Search for the cell housing the specified text and yield its (X, Y) center coordinate. 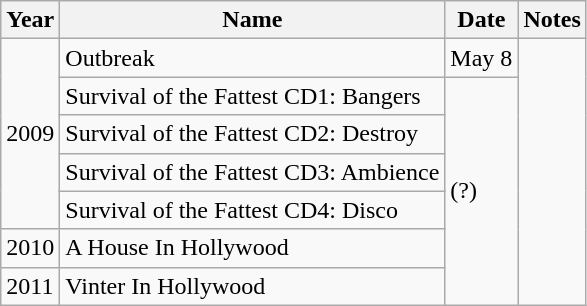
Notes (552, 20)
A House In Hollywood (252, 248)
Survival of the Fattest CD4: Disco (252, 210)
Name (252, 20)
(?) (482, 191)
Outbreak (252, 58)
2011 (30, 286)
May 8 (482, 58)
2010 (30, 248)
Date (482, 20)
Vinter In Hollywood (252, 286)
2009 (30, 134)
Survival of the Fattest CD2: Destroy (252, 134)
Year (30, 20)
Survival of the Fattest CD1: Bangers (252, 96)
Survival of the Fattest CD3: Ambience (252, 172)
